Capture the cell that displays the provided text and extract its [X, Y] central coordinate. 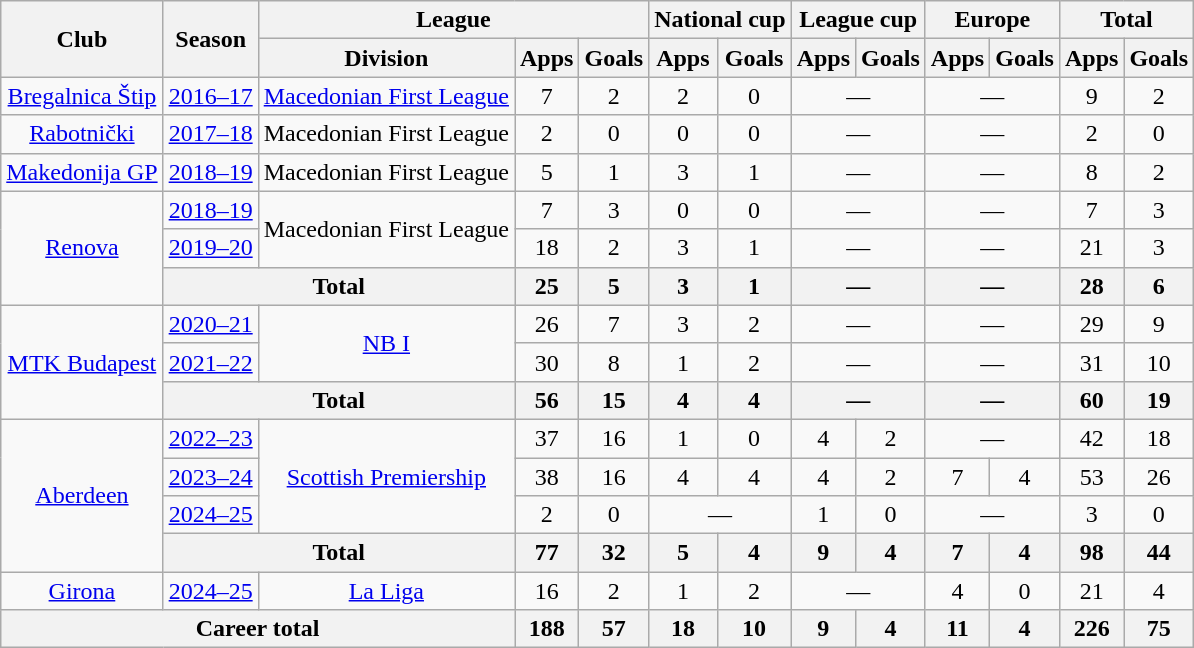
Renova [82, 248]
29 [1091, 324]
NB I [386, 343]
2020–21 [210, 324]
2019–20 [210, 248]
44 [1159, 553]
2022–23 [210, 438]
2016–17 [210, 96]
Rabotnički [82, 134]
98 [1091, 553]
53 [1091, 477]
League [453, 20]
56 [546, 400]
Season [210, 39]
60 [1091, 400]
19 [1159, 400]
38 [546, 477]
37 [546, 438]
188 [546, 629]
42 [1091, 438]
Makedonija GP [82, 172]
Scottish Premiership [386, 476]
Career total [258, 629]
2023–24 [210, 477]
30 [546, 362]
57 [614, 629]
11 [957, 629]
77 [546, 553]
MTK Budapest [82, 362]
28 [1091, 286]
2021–22 [210, 362]
25 [546, 286]
Aberdeen [82, 495]
Division [386, 58]
6 [1159, 286]
Girona [82, 591]
League cup [858, 20]
Club [82, 39]
75 [1159, 629]
2017–18 [210, 134]
31 [1091, 362]
32 [614, 553]
226 [1091, 629]
La Liga [386, 591]
Bregalnica Štip [82, 96]
National cup [720, 20]
15 [614, 400]
Europe [992, 20]
